Find where the given text appears and provide that cell's center as (x, y) coordinate. 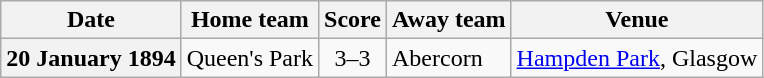
Date (91, 20)
Home team (250, 20)
Venue (637, 20)
Hampden Park, Glasgow (637, 58)
Queen's Park (250, 58)
Score (353, 20)
Abercorn (448, 58)
Away team (448, 20)
20 January 1894 (91, 58)
3–3 (353, 58)
